Find where the given text appears and provide that cell's center as [X, Y] coordinate. 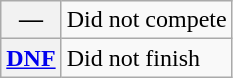
DNF [31, 58]
Did not finish [146, 58]
Did not compete [146, 20]
— [31, 20]
